Identify which cell holds the provided text, then report its [X, Y] central coordinate. 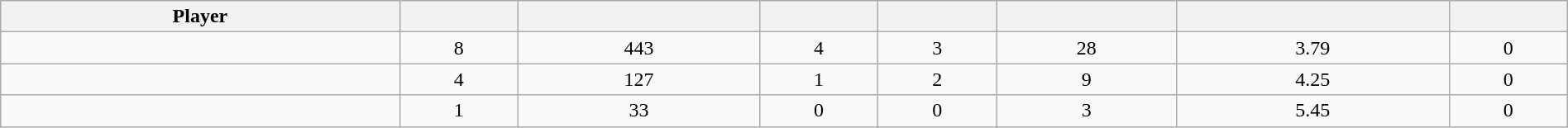
4.25 [1313, 79]
3.79 [1313, 48]
5.45 [1313, 111]
33 [638, 111]
Player [200, 17]
443 [638, 48]
2 [938, 79]
127 [638, 79]
28 [1087, 48]
9 [1087, 79]
8 [458, 48]
